For the text-containing cell, return its midpoint in [X, Y] coordinate format. 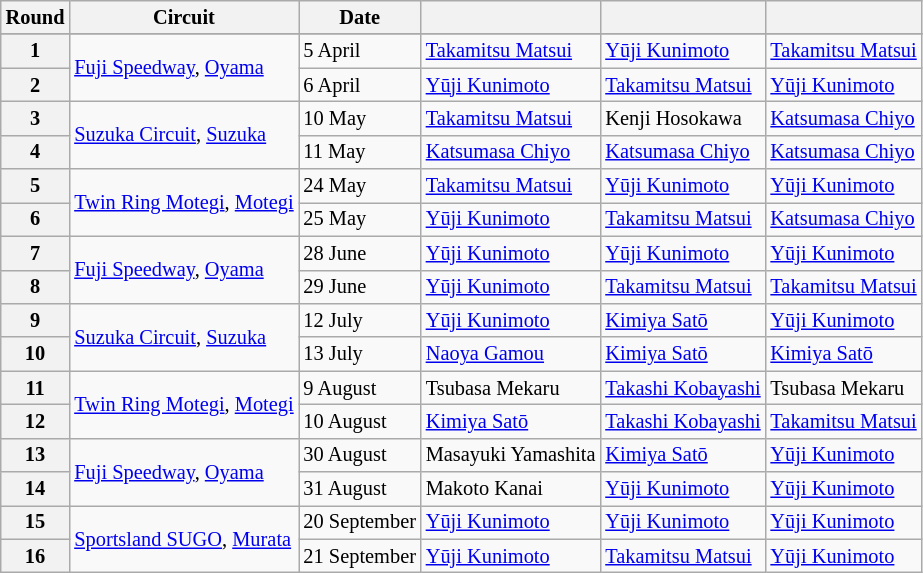
31 August [359, 489]
Round [36, 17]
9 August [359, 388]
13 [36, 455]
28 June [359, 253]
4 [36, 152]
14 [36, 489]
11 [36, 388]
Kenji Hosokawa [682, 118]
13 July [359, 354]
Masayuki Yamashita [511, 455]
2 [36, 85]
12 July [359, 320]
21 September [359, 556]
30 August [359, 455]
25 May [359, 219]
16 [36, 556]
Date [359, 17]
Naoya Gamou [511, 354]
8 [36, 287]
11 May [359, 152]
Sportsland SUGO, Murata [184, 538]
6 [36, 219]
10 August [359, 421]
1 [36, 51]
5 April [359, 51]
10 [36, 354]
10 May [359, 118]
6 April [359, 85]
24 May [359, 186]
20 September [359, 522]
15 [36, 522]
12 [36, 421]
Makoto Kanai [511, 489]
7 [36, 253]
3 [36, 118]
Circuit [184, 17]
29 June [359, 287]
5 [36, 186]
9 [36, 320]
